Find where the given text appears and provide that cell's center as (X, Y) coordinate. 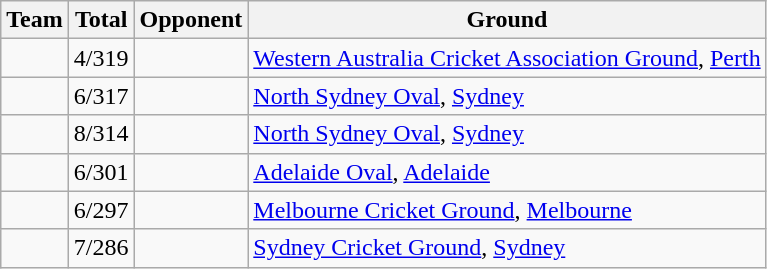
Adelaide Oval, Adelaide (507, 172)
7/286 (101, 248)
Melbourne Cricket Ground, Melbourne (507, 210)
Western Australia Cricket Association Ground, Perth (507, 58)
8/314 (101, 134)
4/319 (101, 58)
6/301 (101, 172)
Opponent (191, 20)
6/317 (101, 96)
Sydney Cricket Ground, Sydney (507, 248)
6/297 (101, 210)
Total (101, 20)
Ground (507, 20)
Team (35, 20)
